Determine the [X, Y] coordinate at the center of the cell enclosing the given text.  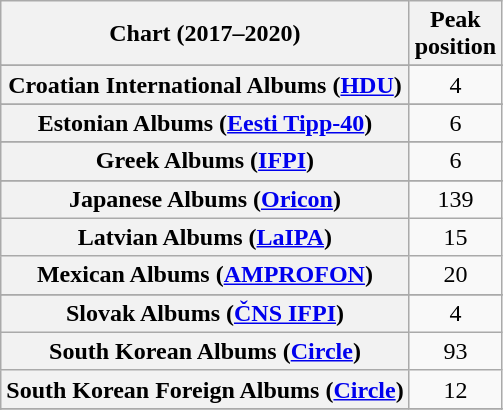
Mexican Albums (AMPROFON) [205, 275]
Estonian Albums (Eesti Tipp-40) [205, 123]
Peakposition [455, 34]
South Korean Foreign Albums (Circle) [205, 389]
93 [455, 351]
15 [455, 237]
12 [455, 389]
Slovak Albums (ČNS IFPI) [205, 313]
20 [455, 275]
South Korean Albums (Circle) [205, 351]
Chart (2017–2020) [205, 34]
Latvian Albums (LaIPA) [205, 237]
Greek Albums (IFPI) [205, 161]
Japanese Albums (Oricon) [205, 199]
139 [455, 199]
Croatian International Albums (HDU) [205, 85]
